For the text-containing cell, return its midpoint in (x, y) coordinate format. 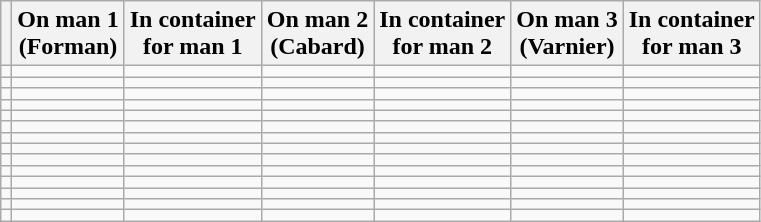
On man 3(Varnier) (567, 34)
In containerfor man 1 (192, 34)
On man 2(Cabard) (317, 34)
In containerfor man 2 (442, 34)
On man 1(Forman) (68, 34)
In containerfor man 3 (692, 34)
